Detect which cell encompasses the target text, then output its [x, y] center coordinate. 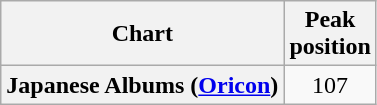
Chart [142, 34]
Peakposition [330, 34]
107 [330, 85]
Japanese Albums (Oricon) [142, 85]
